Scan for the cell matching the given text and deliver its [X, Y] coordinate at center. 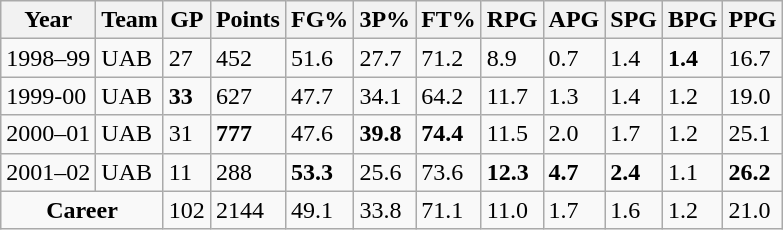
39.8 [385, 134]
102 [186, 210]
73.6 [449, 172]
71.1 [449, 210]
2001–02 [48, 172]
2000–01 [48, 134]
1.3 [574, 96]
FG% [319, 20]
19.0 [752, 96]
1999-00 [48, 96]
452 [248, 58]
33.8 [385, 210]
PPG [752, 20]
2.0 [574, 134]
12.3 [512, 172]
2144 [248, 210]
Year [48, 20]
1.1 [693, 172]
53.3 [319, 172]
8.9 [512, 58]
11 [186, 172]
47.7 [319, 96]
11.5 [512, 134]
27.7 [385, 58]
SPG [634, 20]
Team [130, 20]
16.7 [752, 58]
777 [248, 134]
0.7 [574, 58]
49.1 [319, 210]
47.6 [319, 134]
627 [248, 96]
74.4 [449, 134]
25.1 [752, 134]
Points [248, 20]
Career [82, 210]
51.6 [319, 58]
33 [186, 96]
64.2 [449, 96]
1998–99 [48, 58]
11.0 [512, 210]
APG [574, 20]
21.0 [752, 210]
RPG [512, 20]
71.2 [449, 58]
1.6 [634, 210]
3P% [385, 20]
4.7 [574, 172]
2.4 [634, 172]
288 [248, 172]
27 [186, 58]
25.6 [385, 172]
34.1 [385, 96]
BPG [693, 20]
GP [186, 20]
11.7 [512, 96]
26.2 [752, 172]
31 [186, 134]
FT% [449, 20]
